Provide the [x, y] coordinate of the cell's center where the given text is located.  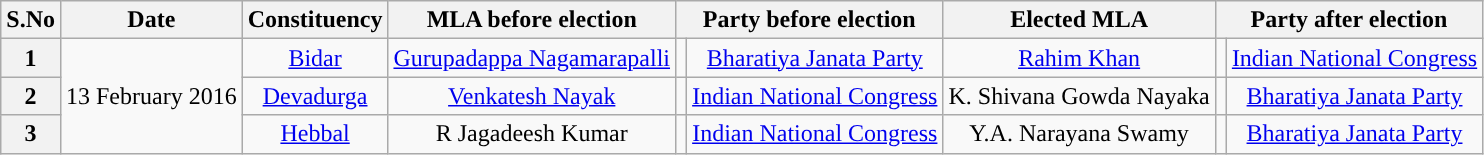
Gurupadappa Nagamarapalli [532, 58]
3 [31, 134]
Date [151, 20]
S.No [31, 20]
Bidar [315, 58]
Party before election [810, 20]
Hebbal [315, 134]
Devadurga [315, 96]
Constituency [315, 20]
K. Shivana Gowda Nayaka [1079, 96]
Y.A. Narayana Swamy [1079, 134]
Venkatesh Nayak [532, 96]
2 [31, 96]
13 February 2016 [151, 96]
Rahim Khan [1079, 58]
MLA before election [532, 20]
R Jagadeesh Kumar [532, 134]
Elected MLA [1079, 20]
1 [31, 58]
Party after election [1348, 20]
